Determine the [x, y] coordinate at the center of the cell enclosing the given text.  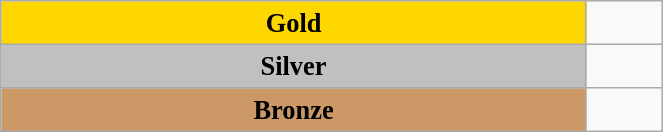
Silver [294, 66]
Gold [294, 22]
Bronze [294, 109]
